Search for the cell housing the specified text and yield its (X, Y) center coordinate. 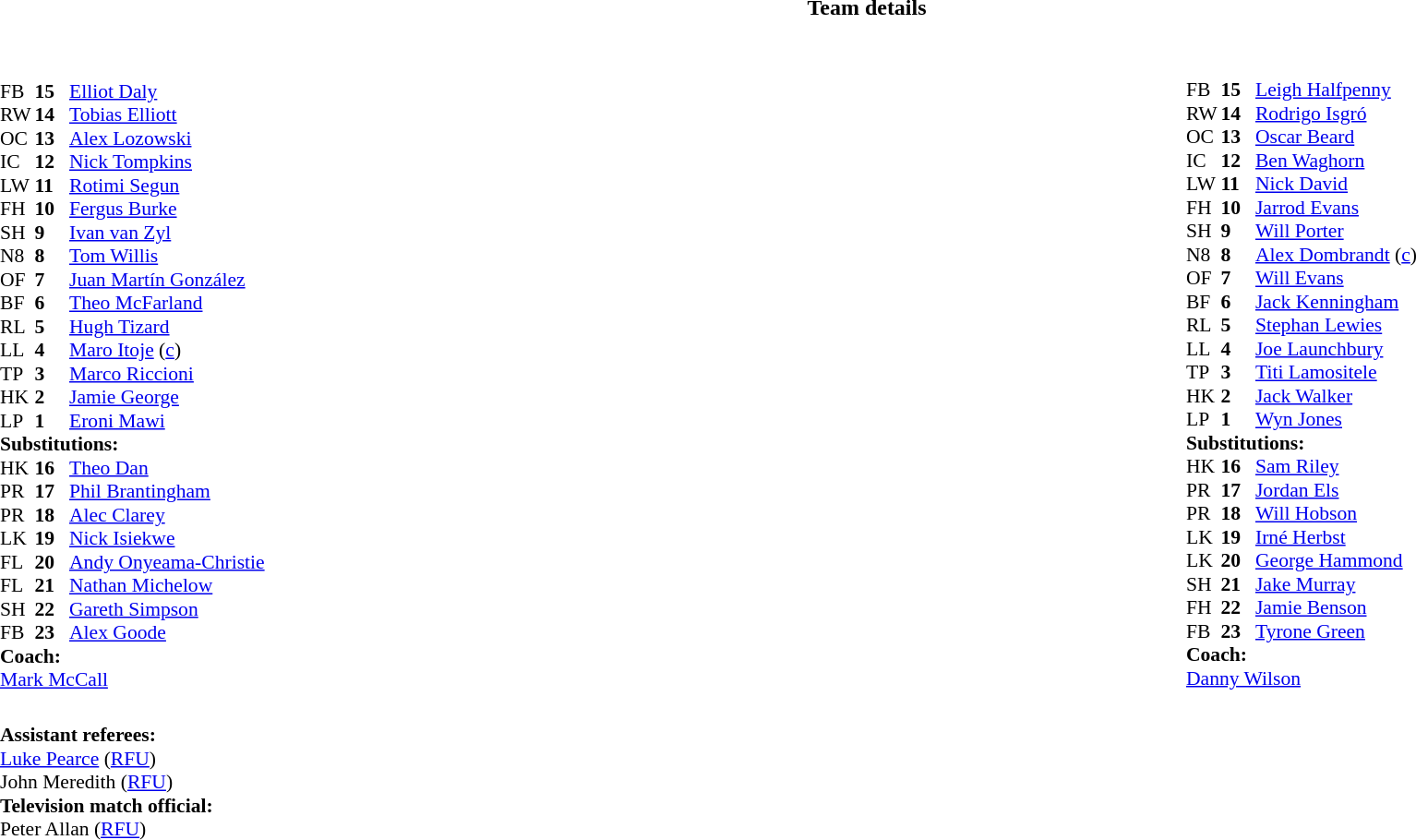
Alex Lozowski (167, 138)
Rotimi Segun (167, 186)
Mark McCall (133, 680)
Marco Riccioni (167, 374)
Maro Itoje (c) (167, 350)
Theo McFarland (167, 304)
Eroni Mawi (167, 421)
Hugh Tizard (167, 327)
Alex Goode (167, 632)
Coach: (133, 656)
Tom Willis (167, 256)
Tobias Elliott (167, 115)
Nick Tompkins (167, 162)
Jamie George (167, 398)
Fergus Burke (167, 210)
Elliot Daly (167, 91)
Phil Brantingham (167, 492)
Theo Dan (167, 468)
Ivan van Zyl (167, 233)
Juan Martín González (167, 280)
Substitutions: (133, 444)
Gareth Simpson (167, 609)
Alec Clarey (167, 515)
Nathan Michelow (167, 586)
Nick Isiekwe (167, 538)
Andy Onyeama-Christie (167, 562)
